Provide the [X, Y] coordinate of the cell's center where the given text is located.  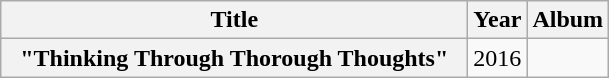
Year [498, 20]
Title [234, 20]
Album [568, 20]
"Thinking Through Thorough Thoughts" [234, 58]
2016 [498, 58]
